Find where the given text appears and provide that cell's center as [X, Y] coordinate. 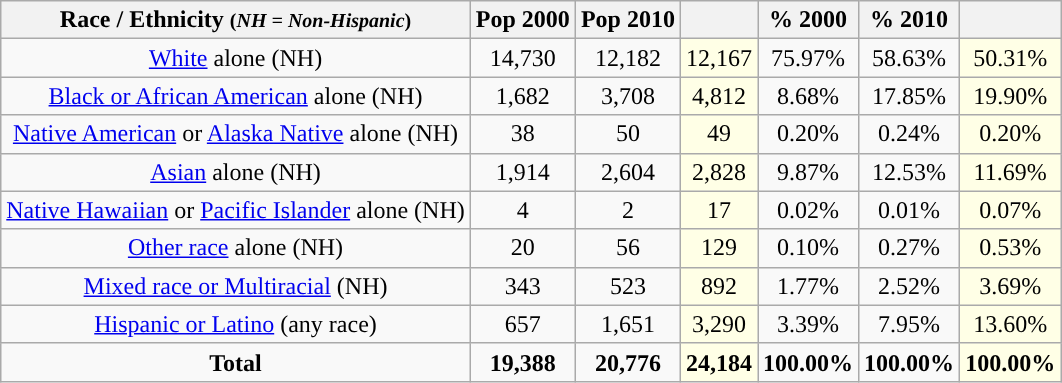
17 [718, 210]
Asian alone (NH) [236, 172]
38 [522, 134]
7.95% [910, 324]
Pop 2010 [628, 20]
12,167 [718, 58]
343 [522, 286]
% 2000 [808, 20]
Total [236, 362]
Native American or Alaska Native alone (NH) [236, 134]
12.53% [910, 172]
0.07% [1010, 210]
11.69% [1010, 172]
Mixed race or Multiracial (NH) [236, 286]
24,184 [718, 362]
1.77% [808, 286]
56 [628, 248]
129 [718, 248]
Race / Ethnicity (NH = Non-Hispanic) [236, 20]
Black or African American alone (NH) [236, 96]
58.63% [910, 58]
523 [628, 286]
0.10% [808, 248]
19.90% [1010, 96]
4 [522, 210]
12,182 [628, 58]
20,776 [628, 362]
0.27% [910, 248]
657 [522, 324]
1,651 [628, 324]
892 [718, 286]
3,290 [718, 324]
2.52% [910, 286]
14,730 [522, 58]
White alone (NH) [236, 58]
0.53% [1010, 248]
2,604 [628, 172]
0.01% [910, 210]
9.87% [808, 172]
4,812 [718, 96]
Hispanic or Latino (any race) [236, 324]
13.60% [1010, 324]
20 [522, 248]
75.97% [808, 58]
3,708 [628, 96]
50.31% [1010, 58]
49 [718, 134]
2 [628, 210]
Other race alone (NH) [236, 248]
19,388 [522, 362]
% 2010 [910, 20]
50 [628, 134]
8.68% [808, 96]
3.69% [1010, 286]
1,914 [522, 172]
17.85% [910, 96]
Native Hawaiian or Pacific Islander alone (NH) [236, 210]
2,828 [718, 172]
0.02% [808, 210]
0.24% [910, 134]
1,682 [522, 96]
3.39% [808, 324]
Pop 2000 [522, 20]
